From the cell containing the given text, extract its center point as [x, y] coordinate. 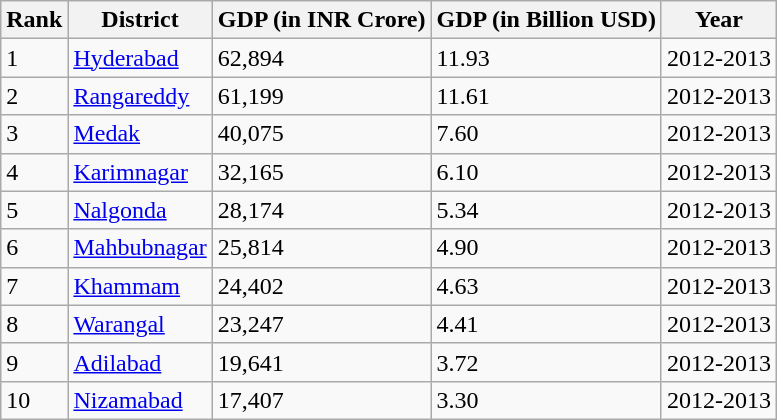
3 [34, 134]
11.93 [546, 58]
28,174 [322, 210]
Nizamabad [140, 400]
Nalgonda [140, 210]
GDP (in INR Crore) [322, 20]
1 [34, 58]
Khammam [140, 286]
6.10 [546, 172]
40,075 [322, 134]
7 [34, 286]
3.72 [546, 362]
4.41 [546, 324]
32,165 [322, 172]
District [140, 20]
Rangareddy [140, 96]
62,894 [322, 58]
9 [34, 362]
Hyderabad [140, 58]
61,199 [322, 96]
2 [34, 96]
17,407 [322, 400]
GDP (in Billion USD) [546, 20]
Year [718, 20]
Rank [34, 20]
Medak [140, 134]
Mahbubnagar [140, 248]
4.90 [546, 248]
11.61 [546, 96]
5 [34, 210]
25,814 [322, 248]
3.30 [546, 400]
Adilabad [140, 362]
10 [34, 400]
8 [34, 324]
23,247 [322, 324]
6 [34, 248]
Warangal [140, 324]
19,641 [322, 362]
4.63 [546, 286]
24,402 [322, 286]
7.60 [546, 134]
4 [34, 172]
Karimnagar [140, 172]
5.34 [546, 210]
